Capture the cell that displays the provided text and extract its (x, y) central coordinate. 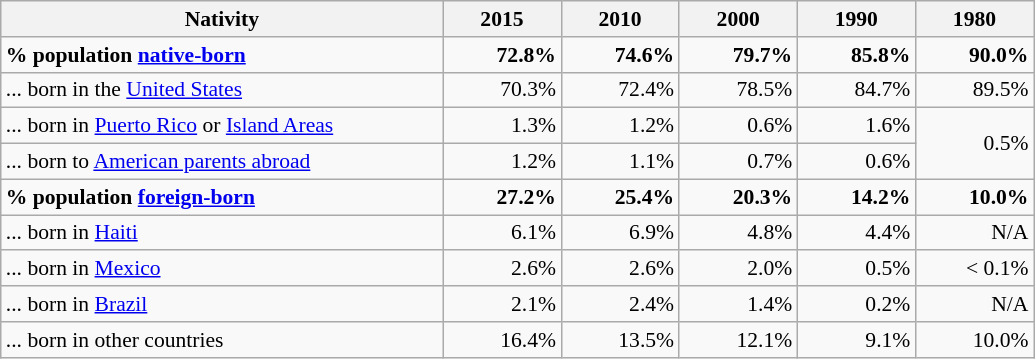
2.4% (620, 304)
... born in Mexico (222, 269)
84.7% (856, 90)
2015 (502, 19)
... born to American parents abroad (222, 162)
% population native-born (222, 55)
1.1% (620, 162)
... born in the United States (222, 90)
12.1% (738, 340)
Nativity (222, 19)
1.4% (738, 304)
... born in Brazil (222, 304)
9.1% (856, 340)
25.4% (620, 197)
% population foreign-born (222, 197)
2000 (738, 19)
< 0.1% (974, 269)
27.2% (502, 197)
0.7% (738, 162)
0.2% (856, 304)
16.4% (502, 340)
2.0% (738, 269)
6.1% (502, 233)
14.2% (856, 197)
1.3% (502, 126)
... born in other countries (222, 340)
72.8% (502, 55)
1990 (856, 19)
90.0% (974, 55)
2010 (620, 19)
70.3% (502, 90)
2.1% (502, 304)
1980 (974, 19)
20.3% (738, 197)
74.6% (620, 55)
85.8% (856, 55)
4.8% (738, 233)
89.5% (974, 90)
13.5% (620, 340)
78.5% (738, 90)
79.7% (738, 55)
... born in Puerto Rico or Island Areas (222, 126)
4.4% (856, 233)
72.4% (620, 90)
1.6% (856, 126)
6.9% (620, 233)
... born in Haiti (222, 233)
